From the cell containing the given text, extract its center point as (X, Y) coordinate. 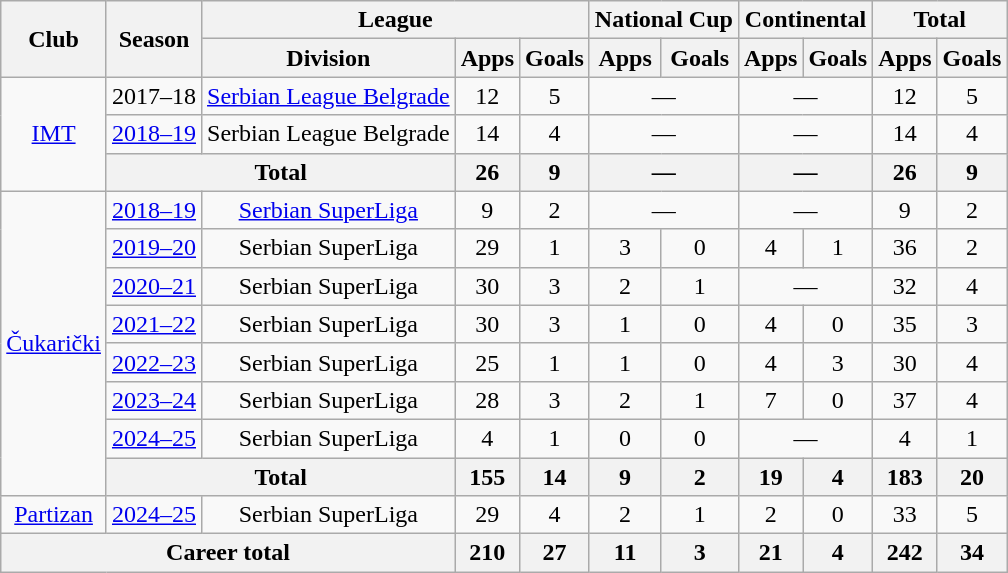
21 (770, 553)
242 (905, 553)
28 (487, 400)
2023–24 (154, 400)
210 (487, 553)
20 (972, 477)
155 (487, 477)
Career total (228, 553)
32 (905, 286)
35 (905, 324)
37 (905, 400)
2020–21 (154, 286)
34 (972, 553)
2017–18 (154, 96)
36 (905, 248)
25 (487, 362)
Club (54, 39)
Season (154, 39)
National Cup (664, 20)
2021–22 (154, 324)
33 (905, 515)
Čukarički (54, 343)
IMT (54, 134)
Partizan (54, 515)
11 (625, 553)
7 (770, 400)
Continental (805, 20)
League (396, 20)
2019–20 (154, 248)
27 (555, 553)
183 (905, 477)
Division (329, 58)
19 (770, 477)
2022–23 (154, 362)
